Identify which cell holds the provided text, then report its [X, Y] central coordinate. 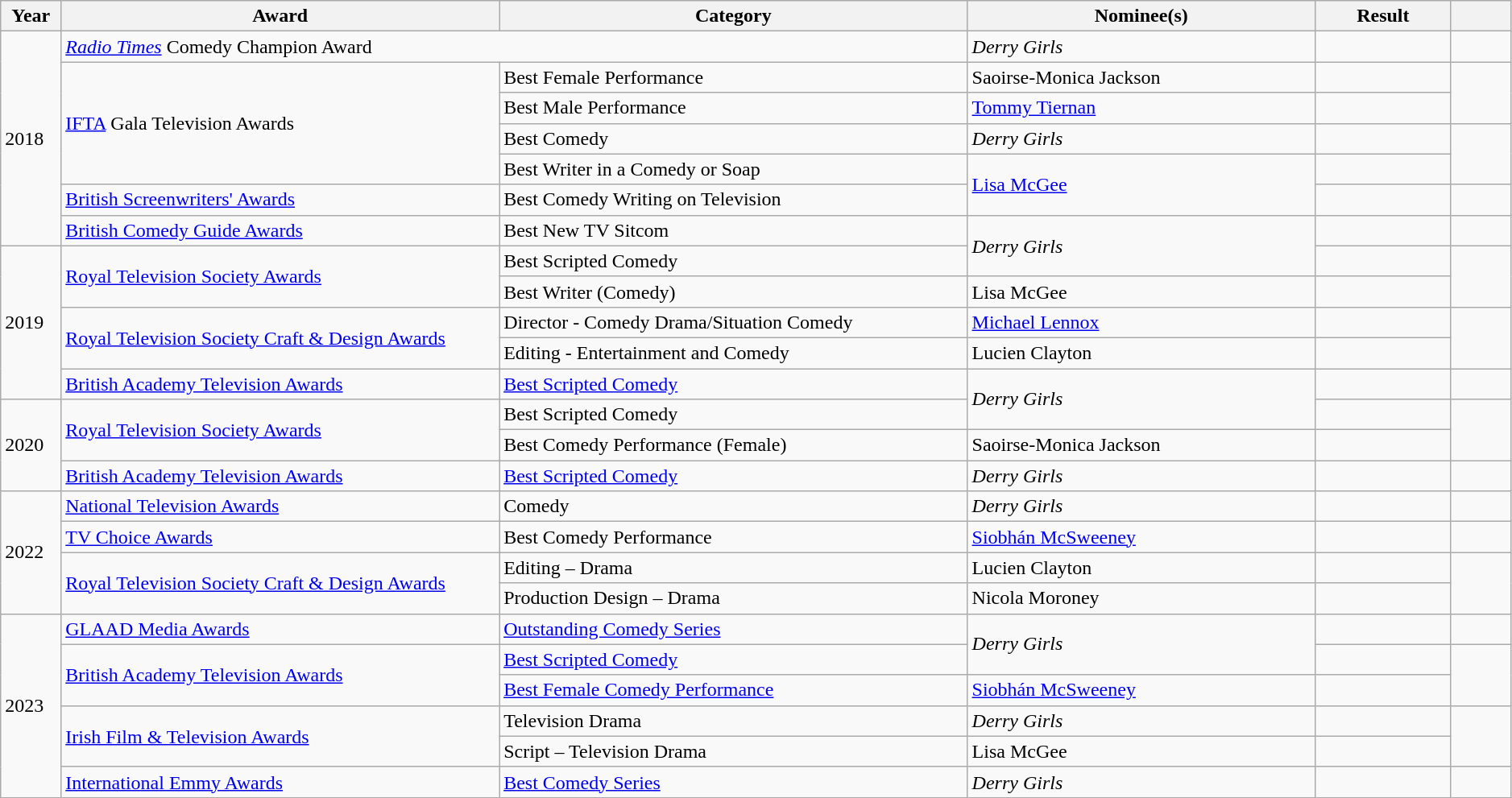
Best Writer (Comedy) [733, 291]
Outstanding Comedy Series [733, 629]
Television Drama [733, 721]
2018 [31, 139]
British Screenwriters' Awards [280, 200]
Year [31, 16]
Result [1382, 16]
Production Design – Drama [733, 598]
Best Comedy Series [733, 782]
2023 [31, 705]
Award [280, 16]
Best Comedy Writing on Television [733, 200]
Director - Comedy Drama/Situation Comedy [733, 322]
Best Writer in a Comedy or Soap [733, 169]
International Emmy Awards [280, 782]
Best Male Performance [733, 108]
2020 [31, 445]
National Television Awards [280, 507]
Editing – Drama [733, 568]
Irish Film & Television Awards [280, 736]
Tommy Tiernan [1141, 108]
Radio Times Comedy Champion Award [514, 47]
Best Comedy Performance [733, 537]
Editing - Entertainment and Comedy [733, 353]
Michael Lennox [1141, 322]
Best Female Performance [733, 77]
Best Female Comedy Performance [733, 690]
Comedy [733, 507]
Nominee(s) [1141, 16]
Best Comedy Performance (Female) [733, 445]
IFTA Gala Television Awards [280, 123]
Best Comedy [733, 139]
Nicola Moroney [1141, 598]
Category [733, 16]
Best New TV Sitcom [733, 230]
TV Choice Awards [280, 537]
Script – Television Drama [733, 751]
2022 [31, 552]
2019 [31, 322]
GLAAD Media Awards [280, 629]
British Comedy Guide Awards [280, 230]
